Provide the (X, Y) coordinate of the cell's center where the given text is located.  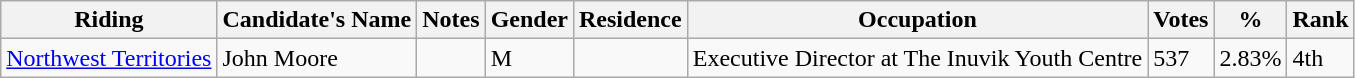
Residence (630, 20)
Riding (109, 20)
4th (1320, 58)
John Moore (317, 58)
Candidate's Name (317, 20)
537 (1181, 58)
Northwest Territories (109, 58)
Rank (1320, 20)
Occupation (918, 20)
Notes (451, 20)
Gender (529, 20)
2.83% (1250, 58)
M (529, 58)
Executive Director at The Inuvik Youth Centre (918, 58)
Votes (1181, 20)
% (1250, 20)
